From the cell containing the given text, extract its center point as [X, Y] coordinate. 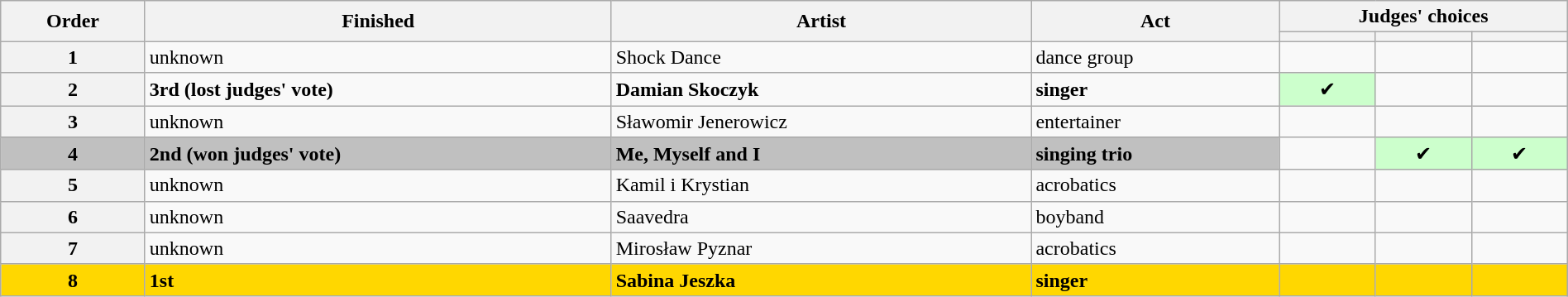
Mirosław Pyznar [821, 248]
dance group [1155, 57]
2 [73, 89]
6 [73, 217]
Kamil i Krystian [821, 185]
1st [378, 280]
Sławomir Jenerowicz [821, 122]
Shock Dance [821, 57]
Damian Skoczyk [821, 89]
Saavedra [821, 217]
entertainer [1155, 122]
3 [73, 122]
Judges' choices [1423, 17]
Sabina Jeszka [821, 280]
singing trio [1155, 154]
4 [73, 154]
Me, Myself and I [821, 154]
8 [73, 280]
Order [73, 22]
boyband [1155, 217]
1 [73, 57]
5 [73, 185]
7 [73, 248]
3rd (lost judges' vote) [378, 89]
Artist [821, 22]
Act [1155, 22]
2nd (won judges' vote) [378, 154]
Finished [378, 22]
